Return the [X, Y] coordinate for the center point of the cell that contains the specified text.  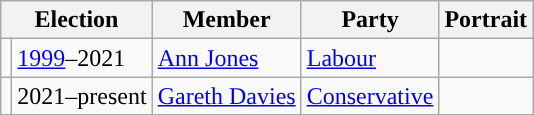
Ann Jones [226, 58]
Conservative [370, 96]
1999–2021 [82, 58]
Party [370, 20]
Labour [370, 58]
Gareth Davies [226, 96]
Member [226, 20]
Election [76, 20]
Portrait [486, 20]
2021–present [82, 96]
